Locate the cell with the specified text and output its (x, y) center coordinate. 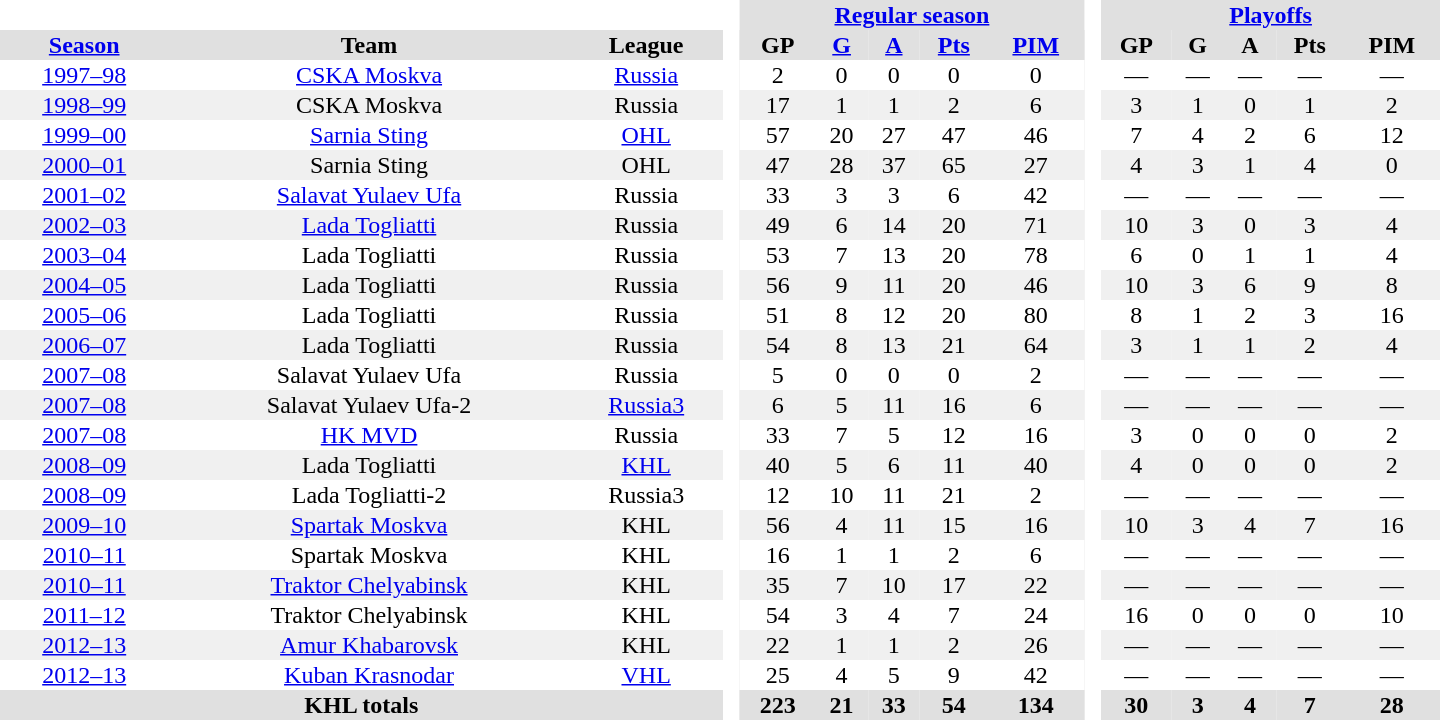
78 (1036, 255)
1999–00 (84, 135)
57 (778, 135)
2004–05 (84, 285)
Kuban Krasnodar (368, 675)
25 (778, 675)
Lada Togliatti-2 (368, 495)
2009–10 (84, 525)
134 (1036, 705)
2006–07 (84, 345)
14 (894, 225)
49 (778, 225)
26 (1036, 645)
2005–06 (84, 315)
223 (778, 705)
53 (778, 255)
30 (1136, 705)
37 (894, 165)
Playoffs (1270, 15)
64 (1036, 345)
Team (368, 45)
Amur Khabarovsk (368, 645)
2000–01 (84, 165)
51 (778, 315)
Season (84, 45)
80 (1036, 315)
Salavat Yulaev Ufa-2 (368, 405)
KHL totals (362, 705)
65 (954, 165)
2003–04 (84, 255)
1997–98 (84, 75)
HK MVD (368, 435)
35 (778, 585)
24 (1036, 615)
1998–99 (84, 105)
2001–02 (84, 195)
Regular season (912, 15)
VHL (646, 675)
2002–03 (84, 225)
71 (1036, 225)
15 (954, 525)
2011–12 (84, 615)
League (646, 45)
